Determine the [X, Y] coordinate at the center of the cell enclosing the given text.  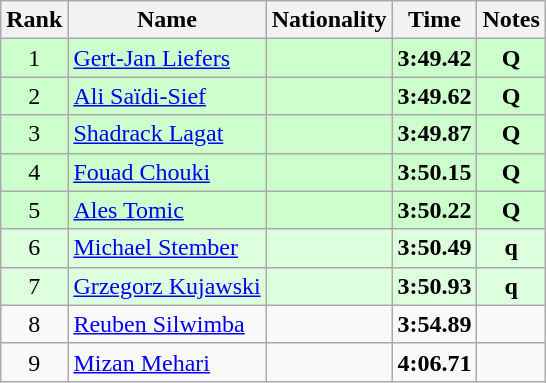
Michael Stember [167, 248]
Ali Saïdi-Sief [167, 96]
Shadrack Lagat [167, 134]
3:50.15 [434, 172]
3:49.87 [434, 134]
3:50.49 [434, 248]
Reuben Silwimba [167, 324]
4 [34, 172]
Grzegorz Kujawski [167, 286]
Mizan Mehari [167, 362]
9 [34, 362]
8 [34, 324]
6 [34, 248]
3:49.62 [434, 96]
Rank [34, 20]
2 [34, 96]
Gert-Jan Liefers [167, 58]
Notes [511, 20]
5 [34, 210]
3:49.42 [434, 58]
Nationality [329, 20]
Time [434, 20]
Ales Tomic [167, 210]
4:06.71 [434, 362]
1 [34, 58]
3 [34, 134]
Name [167, 20]
7 [34, 286]
3:50.22 [434, 210]
3:54.89 [434, 324]
3:50.93 [434, 286]
Fouad Chouki [167, 172]
